Return the (X, Y) coordinate for the center point of the cell that contains the specified text.  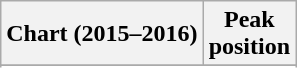
Peakposition (249, 34)
Chart (2015–2016) (102, 34)
